Extract the (x, y) coordinate from the center of the cell holding the provided text.  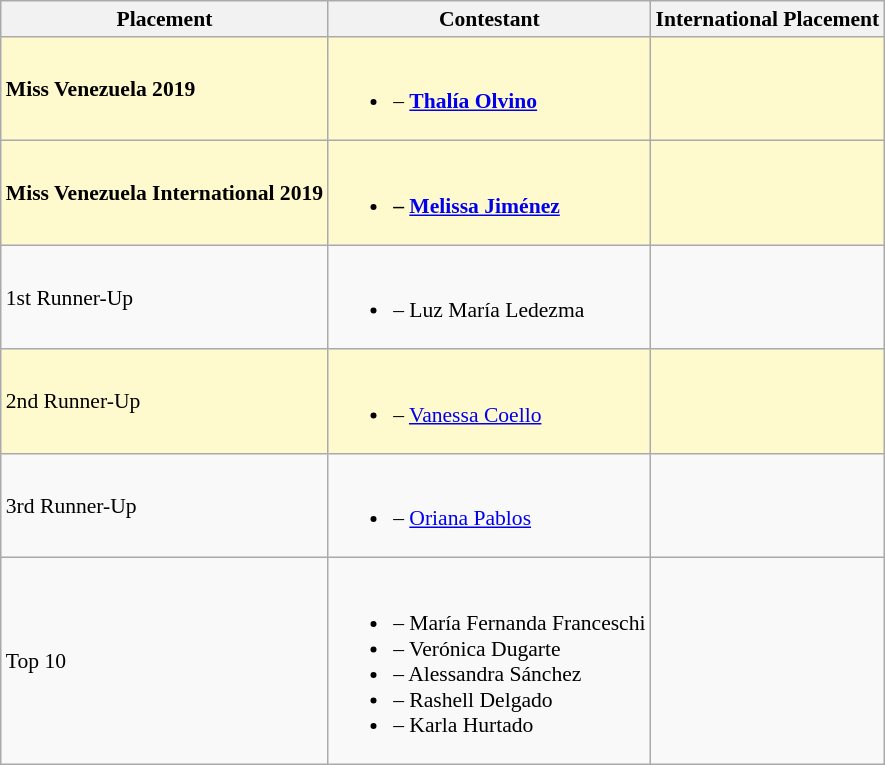
International Placement (768, 19)
2nd Runner-Up (164, 402)
Miss Venezuela International 2019 (164, 193)
– María Fernanda Franceschi – Verónica Dugarte – Alessandra Sánchez – Rashell Delgado – Karla Hurtado (489, 661)
Contestant (489, 19)
3rd Runner-Up (164, 506)
– Luz María Ledezma (489, 297)
– Oriana Pablos (489, 506)
1st Runner-Up (164, 297)
Top 10 (164, 661)
– Thalía Olvino (489, 89)
– Melissa Jiménez (489, 193)
Miss Venezuela 2019 (164, 89)
Placement (164, 19)
– Vanessa Coello (489, 402)
